Provide the [x, y] coordinate of the cell's center where the given text is located.  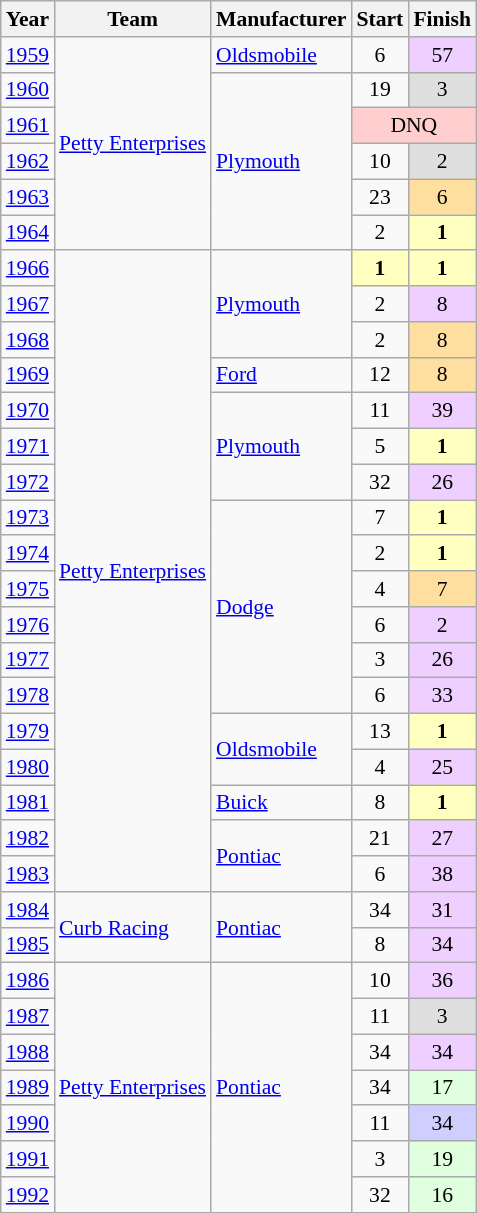
Dodge [281, 607]
Finish [442, 19]
27 [442, 839]
1979 [28, 732]
1976 [28, 625]
1989 [28, 1088]
1990 [28, 1124]
23 [380, 197]
1964 [28, 233]
1978 [28, 696]
31 [442, 910]
33 [442, 696]
1975 [28, 589]
39 [442, 411]
36 [442, 981]
1971 [28, 447]
1973 [28, 518]
1980 [28, 767]
1981 [28, 803]
1959 [28, 55]
1992 [28, 1195]
1986 [28, 981]
Manufacturer [281, 19]
1960 [28, 90]
1968 [28, 340]
Ford [281, 375]
DNQ [414, 126]
1969 [28, 375]
Start [380, 19]
21 [380, 839]
1961 [28, 126]
5 [380, 447]
1985 [28, 945]
1963 [28, 197]
Buick [281, 803]
16 [442, 1195]
13 [380, 732]
1991 [28, 1159]
12 [380, 375]
1987 [28, 1017]
1962 [28, 162]
1984 [28, 910]
1983 [28, 874]
Team [132, 19]
1972 [28, 482]
25 [442, 767]
57 [442, 55]
1977 [28, 660]
38 [442, 874]
1966 [28, 269]
Year [28, 19]
1988 [28, 1052]
1967 [28, 304]
Curb Racing [132, 928]
1970 [28, 411]
1974 [28, 554]
17 [442, 1088]
1982 [28, 839]
